From the cell containing the given text, extract its center point as [x, y] coordinate. 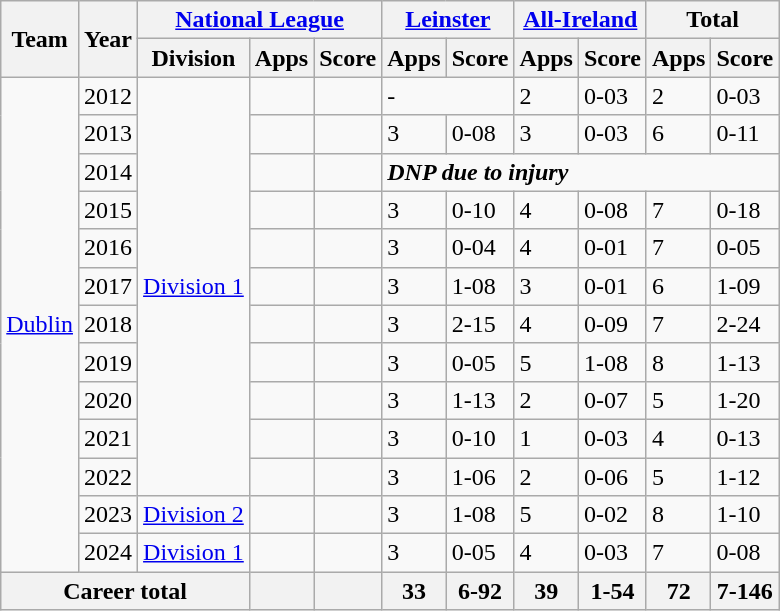
6-92 [480, 591]
1-09 [745, 286]
2019 [108, 362]
2016 [108, 248]
1-54 [612, 591]
2015 [108, 210]
0-02 [612, 515]
Team [40, 39]
0-13 [745, 438]
72 [678, 591]
1 [546, 438]
2020 [108, 400]
2014 [108, 172]
2018 [108, 324]
Division 2 [194, 515]
0-09 [612, 324]
All-Ireland [580, 20]
Total [712, 20]
1-10 [745, 515]
1-20 [745, 400]
Leinster [448, 20]
0-06 [612, 477]
2022 [108, 477]
2-15 [480, 324]
2021 [108, 438]
National League [260, 20]
0-18 [745, 210]
0-11 [745, 134]
1-12 [745, 477]
33 [414, 591]
7-146 [745, 591]
Division [194, 58]
2017 [108, 286]
0-07 [612, 400]
2-24 [745, 324]
39 [546, 591]
- [448, 96]
Year [108, 39]
Dublin [40, 324]
1-06 [480, 477]
Career total [126, 591]
DNP due to injury [580, 172]
0-04 [480, 248]
2024 [108, 553]
2012 [108, 96]
2013 [108, 134]
2023 [108, 515]
